Scan for the cell matching the given text and deliver its (x, y) coordinate at center. 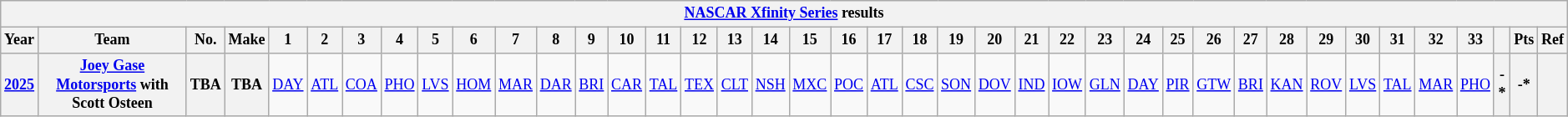
ROV (1326, 84)
SON (957, 84)
24 (1143, 40)
6 (474, 40)
IOW (1067, 84)
DAR (556, 84)
DOV (994, 84)
Joey Gase Motorsports with Scott Osteen (112, 84)
7 (516, 40)
Year (20, 40)
2025 (20, 84)
No. (205, 40)
8 (556, 40)
Make (247, 40)
25 (1177, 40)
22 (1067, 40)
12 (700, 40)
POC (849, 84)
21 (1032, 40)
MXC (810, 84)
5 (436, 40)
20 (994, 40)
GLN (1105, 84)
19 (957, 40)
Pts (1525, 40)
27 (1251, 40)
PIR (1177, 84)
18 (920, 40)
30 (1363, 40)
4 (399, 40)
31 (1398, 40)
32 (1436, 40)
IND (1032, 84)
28 (1287, 40)
2 (325, 40)
COA (362, 84)
1 (288, 40)
17 (884, 40)
NASCAR Xfinity Series results (784, 13)
33 (1476, 40)
23 (1105, 40)
15 (810, 40)
14 (770, 40)
Team (112, 40)
10 (627, 40)
11 (663, 40)
3 (362, 40)
KAN (1287, 84)
HOM (474, 84)
29 (1326, 40)
16 (849, 40)
CLT (735, 84)
9 (591, 40)
Ref (1553, 40)
NSH (770, 84)
CAR (627, 84)
TEX (700, 84)
26 (1214, 40)
CSC (920, 84)
13 (735, 40)
GTW (1214, 84)
